Output the (X, Y) coordinate of the center of the cell containing the given text.  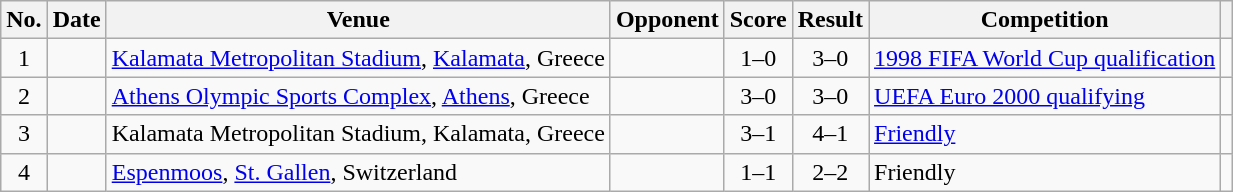
Espenmoos, St. Gallen, Switzerland (358, 172)
Venue (358, 20)
UEFA Euro 2000 qualifying (1045, 96)
3–1 (758, 134)
Score (758, 20)
1–1 (758, 172)
4–1 (830, 134)
Date (76, 20)
1–0 (758, 58)
2 (24, 96)
No. (24, 20)
4 (24, 172)
Athens Olympic Sports Complex, Athens, Greece (358, 96)
3 (24, 134)
Opponent (667, 20)
1 (24, 58)
Competition (1045, 20)
2–2 (830, 172)
Result (830, 20)
1998 FIFA World Cup qualification (1045, 58)
